Scan for the cell matching the given text and deliver its [X, Y] coordinate at center. 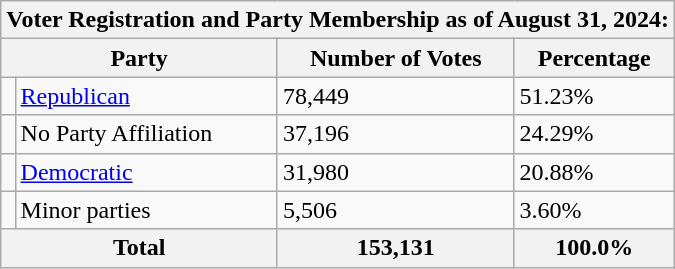
51.23% [594, 96]
No Party Affiliation [146, 134]
Total [140, 248]
Number of Votes [396, 58]
31,980 [396, 172]
Party [140, 58]
37,196 [396, 134]
24.29% [594, 134]
153,131 [396, 248]
Republican [146, 96]
Voter Registration and Party Membership as of August 31, 2024: [338, 20]
78,449 [396, 96]
Democratic [146, 172]
20.88% [594, 172]
Percentage [594, 58]
3.60% [594, 210]
Minor parties [146, 210]
5,506 [396, 210]
100.0% [594, 248]
